Find where the given text appears and provide that cell's center as (X, Y) coordinate. 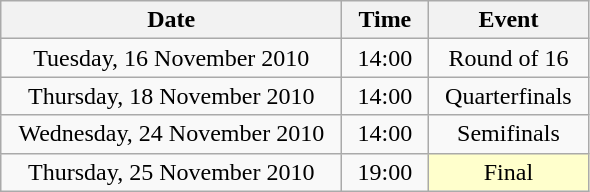
Tuesday, 16 November 2010 (172, 58)
Thursday, 25 November 2010 (172, 172)
Event (508, 20)
Final (508, 172)
Wednesday, 24 November 2010 (172, 134)
Time (385, 20)
Quarterfinals (508, 96)
Semifinals (508, 134)
Thursday, 18 November 2010 (172, 96)
Round of 16 (508, 58)
19:00 (385, 172)
Date (172, 20)
